Capture the cell that displays the provided text and extract its (X, Y) central coordinate. 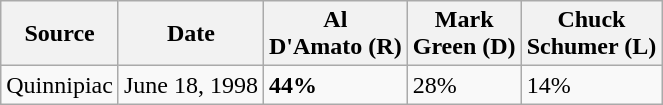
14% (592, 85)
ChuckSchumer (L) (592, 34)
Date (190, 34)
Quinnipiac (60, 85)
44% (336, 85)
28% (464, 85)
June 18, 1998 (190, 85)
AlD'Amato (R) (336, 34)
MarkGreen (D) (464, 34)
Source (60, 34)
